Extract the (x, y) coordinate from the center of the cell holding the provided text.  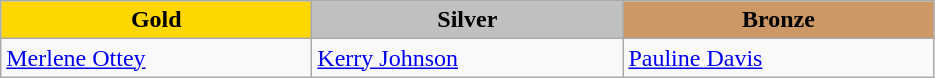
Silver (468, 20)
Bronze (778, 20)
Gold (156, 20)
Kerry Johnson (468, 58)
Merlene Ottey (156, 58)
Pauline Davis (778, 58)
